Capture the cell that displays the provided text and extract its [X, Y] central coordinate. 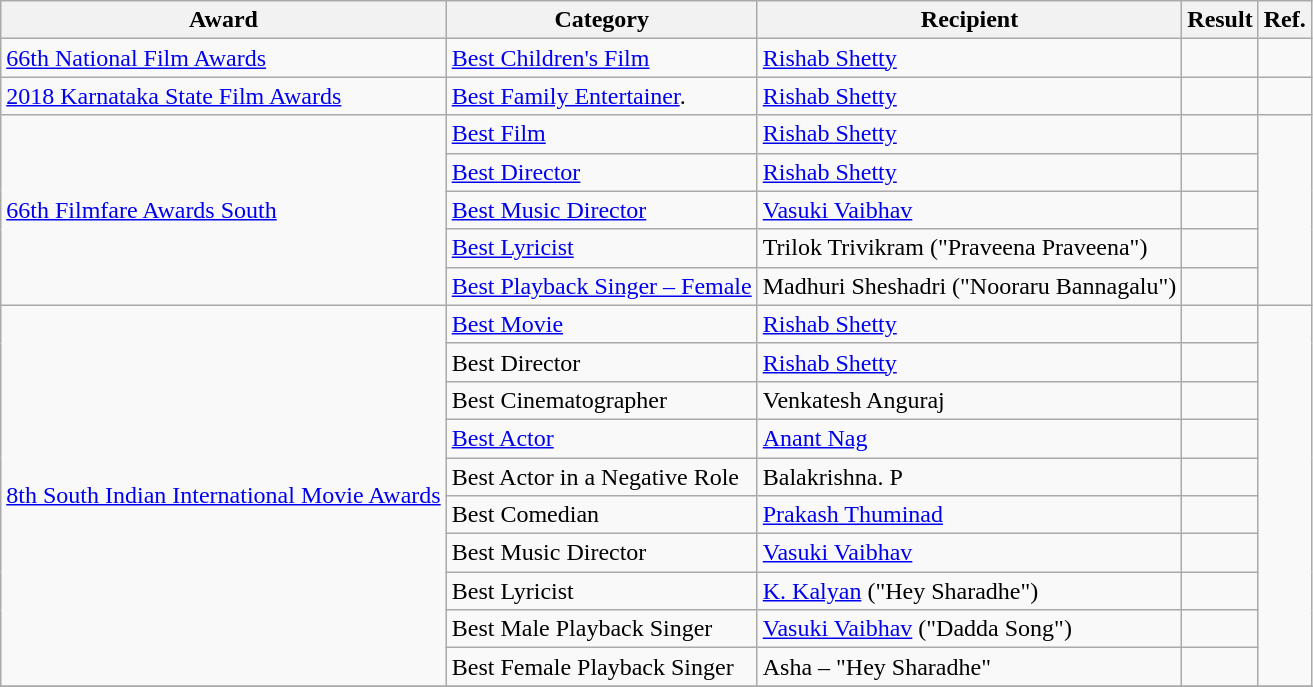
Category [602, 20]
8th South Indian International Movie Awards [224, 496]
Award [224, 20]
Best Film [602, 134]
Recipient [970, 20]
Balakrishna. P [970, 477]
Best Playback Singer – Female [602, 286]
Best Female Playback Singer [602, 667]
66th National Film Awards [224, 58]
Prakash Thuminad [970, 515]
Best Actor [602, 438]
Best Comedian [602, 515]
Best Cinematographer [602, 400]
Ref. [1284, 20]
Trilok Trivikram ("Praveena Praveena") [970, 248]
Best Children's Film [602, 58]
Asha – "Hey Sharadhe" [970, 667]
Result [1220, 20]
Best Family Entertainer. [602, 96]
2018 Karnataka State Film Awards [224, 96]
Vasuki Vaibhav ("Dadda Song") [970, 629]
Madhuri Sheshadri ("Nooraru Bannagalu") [970, 286]
Venkatesh Anguraj [970, 400]
Best Movie [602, 324]
Best Male Playback Singer [602, 629]
Anant Nag [970, 438]
Best Actor in a Negative Role [602, 477]
K. Kalyan ("Hey Sharadhe") [970, 591]
66th Filmfare Awards South [224, 210]
